For the text-containing cell, return its midpoint in [x, y] coordinate format. 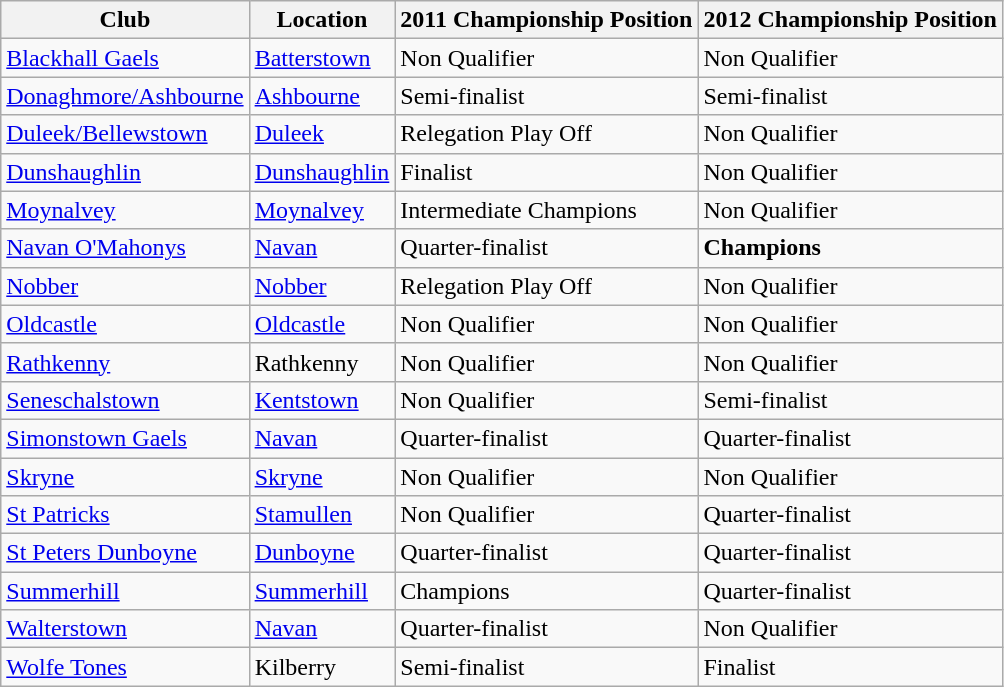
Ashbourne [322, 96]
St Peters Dunboyne [125, 553]
Seneschalstown [125, 400]
Navan O'Mahonys [125, 248]
Kentstown [322, 400]
Club [125, 20]
St Patricks [125, 515]
Dunboyne [322, 553]
Location [322, 20]
Kilberry [322, 667]
Donaghmore/Ashbourne [125, 96]
2011 Championship Position [546, 20]
Stamullen [322, 515]
2012 Championship Position [850, 20]
Blackhall Gaels [125, 58]
Walterstown [125, 629]
Wolfe Tones [125, 667]
Simonstown Gaels [125, 438]
Intermediate Champions [546, 210]
Duleek [322, 134]
Batterstown [322, 58]
Duleek/Bellewstown [125, 134]
